From the cell containing the given text, extract its center point as (X, Y) coordinate. 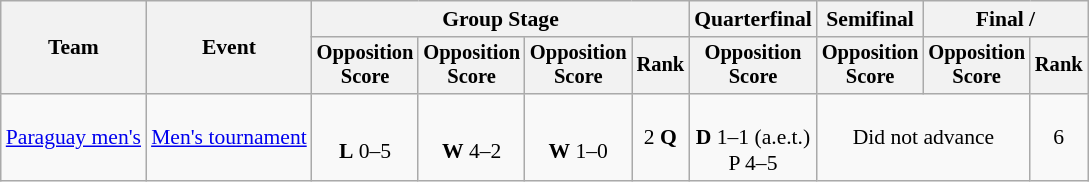
Men's tournament (229, 138)
Paraguay men's (74, 138)
Team (74, 48)
2 Q (661, 138)
W 4–2 (472, 138)
L 0–5 (366, 138)
D 1–1 (a.e.t.)P 4–5 (753, 138)
Event (229, 48)
Semifinal (870, 19)
Did not advance (924, 138)
Final / (1005, 19)
Group Stage (500, 19)
Quarterfinal (753, 19)
W 1–0 (578, 138)
6 (1059, 138)
